Return the (x, y) coordinate for the center point of the cell that contains the specified text.  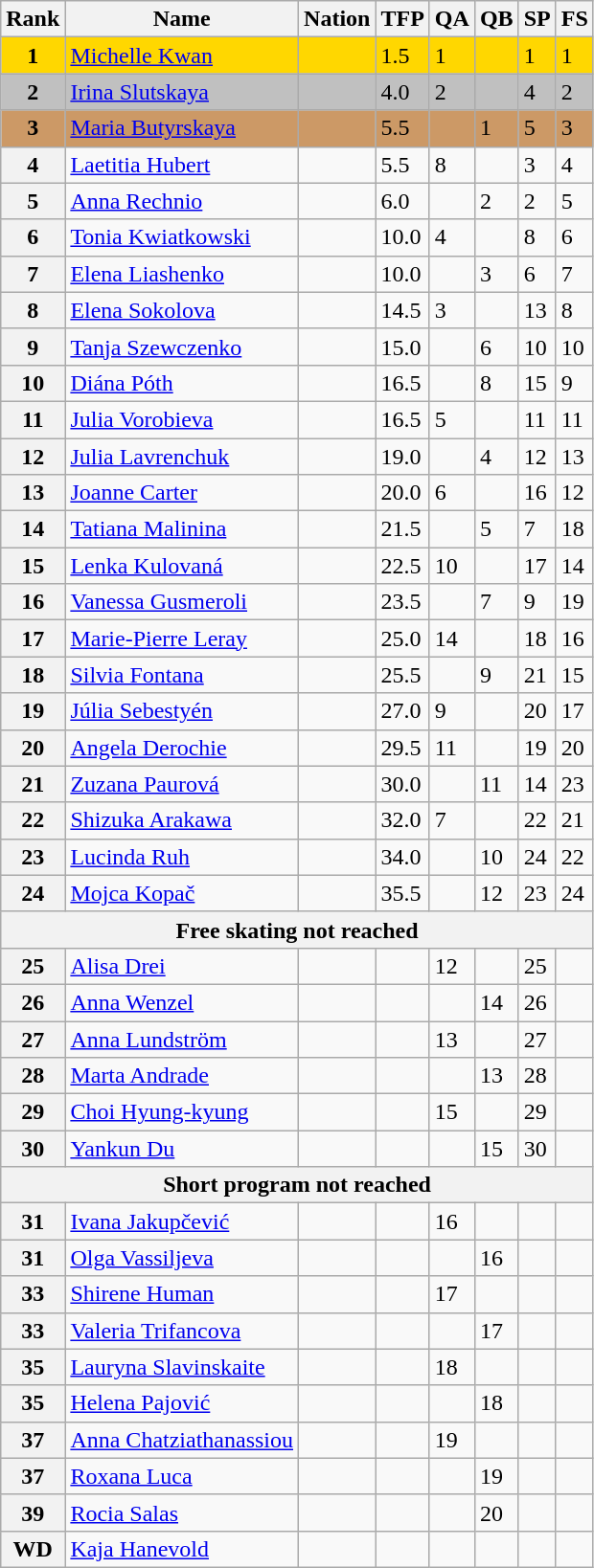
Roxana Luca (182, 1476)
Anna Wenzel (182, 1002)
Rocia Salas (182, 1512)
Joanne Carter (182, 493)
SP (537, 19)
Alisa Drei (182, 966)
QB (496, 19)
Anna Chatziathanassiou (182, 1440)
Lucinda Ruh (182, 857)
Diána Póth (182, 383)
4.0 (402, 92)
21.5 (402, 529)
32.0 (402, 820)
WD (33, 1549)
Silvia Fontana (182, 675)
35.5 (402, 893)
Julia Lavrenchuk (182, 457)
Tonia Kwiatkowski (182, 237)
Lenka Kulovaná (182, 566)
Lauryna Slavinskaite (182, 1367)
Elena Sokolova (182, 310)
FS (575, 19)
Kaja Hanevold (182, 1549)
Olga Vassiljeva (182, 1258)
34.0 (402, 857)
Rank (33, 19)
Maria Butyrskaya (182, 128)
29.5 (402, 748)
Júlia Sebestyén (182, 711)
Yankun Du (182, 1149)
TFP (402, 19)
25.5 (402, 675)
Michelle Kwan (182, 56)
Shirene Human (182, 1294)
Vanessa Gusmeroli (182, 602)
Free skating not reached (297, 930)
Marta Andrade (182, 1076)
Nation (337, 19)
Name (182, 19)
Irina Slutskaya (182, 92)
Mojca Kopač (182, 893)
6.0 (402, 201)
Elena Liashenko (182, 274)
23.5 (402, 602)
22.5 (402, 566)
15.0 (402, 347)
Helena Pajović (182, 1403)
30.0 (402, 784)
Shizuka Arakawa (182, 820)
Valeria Trifancova (182, 1331)
Laetitia Hubert (182, 165)
Anna Rechnio (182, 201)
1.5 (402, 56)
19.0 (402, 457)
Zuzana Paurová (182, 784)
Ivana Jakupčević (182, 1221)
14.5 (402, 310)
Tatiana Malinina (182, 529)
Tanja Szewczenko (182, 347)
Julia Vorobieva (182, 419)
27.0 (402, 711)
25.0 (402, 638)
39 (33, 1512)
Angela Derochie (182, 748)
Marie-Pierre Leray (182, 638)
QA (452, 19)
Choi Hyung-kyung (182, 1112)
20.0 (402, 493)
Short program not reached (297, 1185)
Anna Lundström (182, 1039)
